Find where the given text appears and provide that cell's center as [x, y] coordinate. 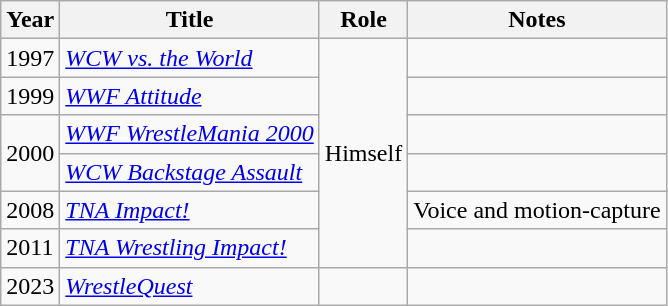
TNA Wrestling Impact! [190, 248]
Role [363, 20]
WCW Backstage Assault [190, 172]
WWF WrestleMania 2000 [190, 134]
Title [190, 20]
Notes [538, 20]
Himself [363, 153]
2023 [30, 286]
Year [30, 20]
WCW vs. the World [190, 58]
2008 [30, 210]
WrestleQuest [190, 286]
1997 [30, 58]
1999 [30, 96]
2000 [30, 153]
2011 [30, 248]
Voice and motion-capture [538, 210]
WWF Attitude [190, 96]
TNA Impact! [190, 210]
